For the text-containing cell, return its midpoint in (X, Y) coordinate format. 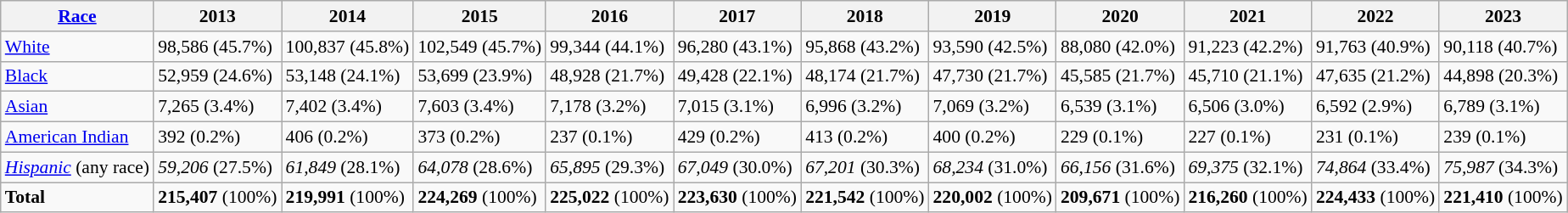
48,928 (21.7%) (609, 76)
68,234 (31.0%) (993, 167)
220,002 (100%) (993, 198)
2019 (993, 16)
99,344 (44.1%) (609, 47)
227 (0.1%) (1247, 137)
45,710 (21.1%) (1247, 76)
231 (0.1%) (1375, 137)
Race (77, 16)
69,375 (32.1%) (1247, 167)
Total (77, 198)
67,201 (30.3%) (865, 167)
6,506 (3.0%) (1247, 107)
91,763 (40.9%) (1375, 47)
221,410 (100%) (1503, 198)
6,996 (3.2%) (865, 107)
Hispanic (any race) (77, 167)
6,539 (3.1%) (1120, 107)
53,699 (23.9%) (479, 76)
100,837 (45.8%) (348, 47)
75,987 (34.3%) (1503, 167)
53,148 (24.1%) (348, 76)
98,586 (45.7%) (217, 47)
93,590 (42.5%) (993, 47)
7,069 (3.2%) (993, 107)
209,671 (100%) (1120, 198)
219,991 (100%) (348, 198)
7,402 (3.4%) (348, 107)
91,223 (42.2%) (1247, 47)
7,015 (3.1%) (737, 107)
47,730 (21.7%) (993, 76)
400 (0.2%) (993, 137)
52,959 (24.6%) (217, 76)
406 (0.2%) (348, 137)
2021 (1247, 16)
6,789 (3.1%) (1503, 107)
66,156 (31.6%) (1120, 167)
7,265 (3.4%) (217, 107)
59,206 (27.5%) (217, 167)
239 (0.1%) (1503, 137)
7,178 (3.2%) (609, 107)
229 (0.1%) (1120, 137)
88,080 (42.0%) (1120, 47)
224,433 (100%) (1375, 198)
White (77, 47)
373 (0.2%) (479, 137)
67,049 (30.0%) (737, 167)
61,849 (28.1%) (348, 167)
44,898 (20.3%) (1503, 76)
45,585 (21.7%) (1120, 76)
2013 (217, 16)
429 (0.2%) (737, 137)
48,174 (21.7%) (865, 76)
215,407 (100%) (217, 198)
96,280 (43.1%) (737, 47)
221,542 (100%) (865, 198)
2023 (1503, 16)
413 (0.2%) (865, 137)
6,592 (2.9%) (1375, 107)
47,635 (21.2%) (1375, 76)
95,868 (43.2%) (865, 47)
223,630 (100%) (737, 198)
64,078 (28.6%) (479, 167)
2016 (609, 16)
90,118 (40.7%) (1503, 47)
7,603 (3.4%) (479, 107)
2022 (1375, 16)
225,022 (100%) (609, 198)
74,864 (33.4%) (1375, 167)
Black (77, 76)
392 (0.2%) (217, 137)
216,260 (100%) (1247, 198)
American Indian (77, 137)
2018 (865, 16)
237 (0.1%) (609, 137)
2017 (737, 16)
102,549 (45.7%) (479, 47)
2015 (479, 16)
49,428 (22.1%) (737, 76)
Asian (77, 107)
224,269 (100%) (479, 198)
65,895 (29.3%) (609, 167)
2014 (348, 16)
2020 (1120, 16)
